Extract the (x, y) coordinate from the center of the cell holding the provided text.  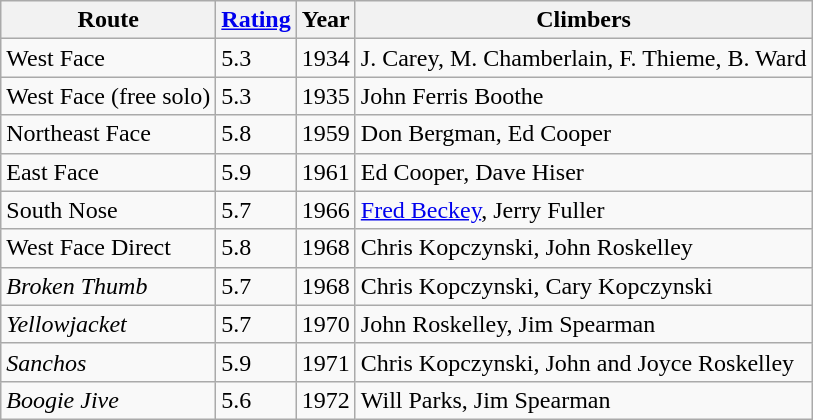
1961 (326, 172)
Chris Kopczynski, Cary Kopczynski (584, 286)
Chris Kopczynski, John Roskelley (584, 248)
Yellowjacket (108, 324)
West Face Direct (108, 248)
1935 (326, 96)
1959 (326, 134)
West Face (free solo) (108, 96)
Ed Cooper, Dave Hiser (584, 172)
Year (326, 20)
Will Parks, Jim Spearman (584, 400)
5.6 (256, 400)
Rating (256, 20)
Route (108, 20)
Boogie Jive (108, 400)
South Nose (108, 210)
1972 (326, 400)
West Face (108, 58)
John Ferris Boothe (584, 96)
East Face (108, 172)
J. Carey, M. Chamberlain, F. Thieme, B. Ward (584, 58)
Northeast Face (108, 134)
Chris Kopczynski, John and Joyce Roskelley (584, 362)
1970 (326, 324)
Broken Thumb (108, 286)
John Roskelley, Jim Spearman (584, 324)
Don Bergman, Ed Cooper (584, 134)
Sanchos (108, 362)
1966 (326, 210)
1934 (326, 58)
Fred Beckey, Jerry Fuller (584, 210)
Climbers (584, 20)
1971 (326, 362)
